Scan for the cell matching the given text and deliver its [x, y] coordinate at center. 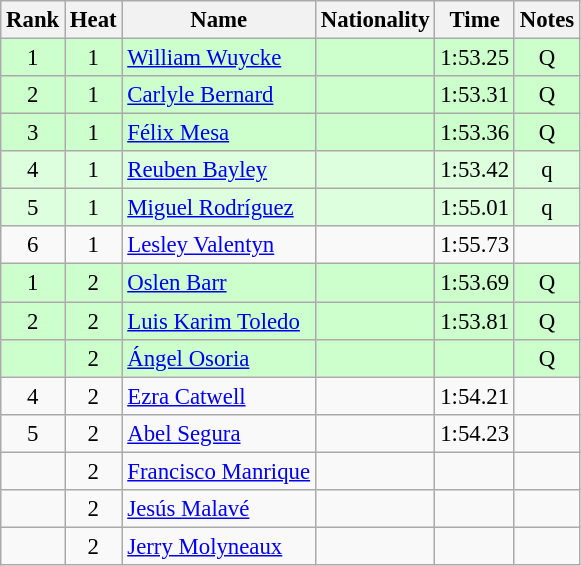
1:54.21 [475, 396]
1:55.73 [475, 245]
William Wuycke [218, 58]
Miguel Rodríguez [218, 208]
1:53.81 [475, 321]
Francisco Manrique [218, 471]
Lesley Valentyn [218, 245]
Time [475, 20]
1:53.36 [475, 133]
Nationality [374, 20]
1:53.31 [475, 95]
1:53.69 [475, 283]
Name [218, 20]
Ángel Osoria [218, 358]
Heat [94, 20]
Reuben Bayley [218, 170]
Jesús Malavé [218, 509]
1:54.23 [475, 433]
Luis Karim Toledo [218, 321]
Rank [33, 20]
1:53.25 [475, 58]
Notes [546, 20]
Ezra Catwell [218, 396]
1:55.01 [475, 208]
3 [33, 133]
6 [33, 245]
Abel Segura [218, 433]
1:53.42 [475, 170]
Oslen Barr [218, 283]
Carlyle Bernard [218, 95]
Jerry Molyneaux [218, 546]
Félix Mesa [218, 133]
